Output the (x, y) coordinate of the center of the cell containing the given text.  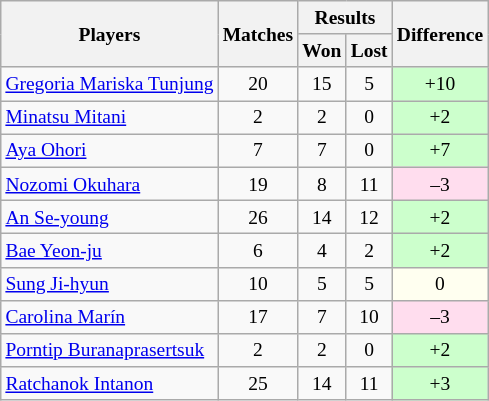
26 (258, 216)
Aya Ohori (110, 150)
6 (258, 250)
Carolina Marín (110, 316)
Matches (258, 34)
+7 (440, 150)
Gregoria Mariska Tunjung (110, 84)
Results (345, 18)
Minatsu Mitani (110, 118)
12 (369, 216)
Players (110, 34)
25 (258, 384)
+3 (440, 384)
4 (322, 250)
Difference (440, 34)
20 (258, 84)
An Se-young (110, 216)
Lost (369, 50)
15 (322, 84)
Won (322, 50)
17 (258, 316)
Nozomi Okuhara (110, 184)
Bae Yeon-ju (110, 250)
+10 (440, 84)
Porntip Buranaprasertsuk (110, 350)
8 (322, 184)
Ratchanok Intanon (110, 384)
Sung Ji-hyun (110, 284)
19 (258, 184)
